Identify which cell holds the provided text, then report its (X, Y) central coordinate. 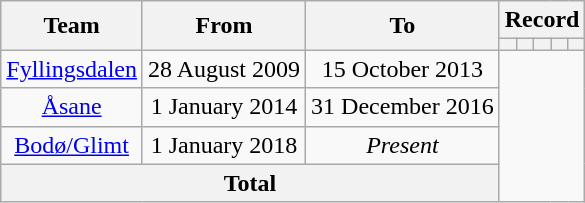
31 December 2016 (403, 107)
1 January 2018 (224, 145)
Record (542, 20)
1 January 2014 (224, 107)
Total (250, 183)
From (224, 26)
Present (403, 145)
Team (72, 26)
15 October 2013 (403, 69)
Fyllingsdalen (72, 69)
Åsane (72, 107)
Bodø/Glimt (72, 145)
To (403, 26)
28 August 2009 (224, 69)
